Identify which cell holds the provided text, then report its [x, y] central coordinate. 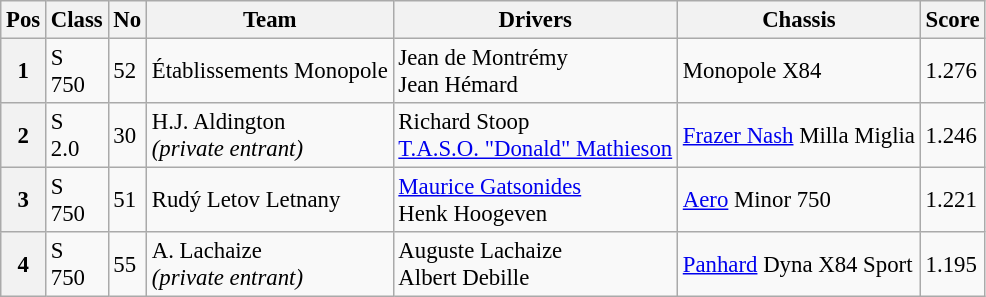
Panhard Dyna X84 Sport [798, 264]
Richard Stoop T.A.S.O. "Donald" Mathieson [535, 136]
51 [127, 200]
Maurice Gatsonides Henk Hoogeven [535, 200]
A. Lachaize(private entrant) [270, 264]
2 [24, 136]
1 [24, 72]
Jean de Montrémy Jean Hémard [535, 72]
1.246 [952, 136]
Team [270, 20]
1.195 [952, 264]
Chassis [798, 20]
Pos [24, 20]
1.276 [952, 72]
Monopole X84 [798, 72]
H.J. Aldington(private entrant) [270, 136]
Frazer Nash Milla Miglia [798, 136]
S2.0 [78, 136]
Rudý Letov Letnany [270, 200]
Class [78, 20]
Aero Minor 750 [798, 200]
30 [127, 136]
3 [24, 200]
Score [952, 20]
Drivers [535, 20]
Auguste Lachaize Albert Debille [535, 264]
1.221 [952, 200]
Établissements Monopole [270, 72]
55 [127, 264]
No [127, 20]
52 [127, 72]
4 [24, 264]
